Identify which cell holds the provided text, then report its (X, Y) central coordinate. 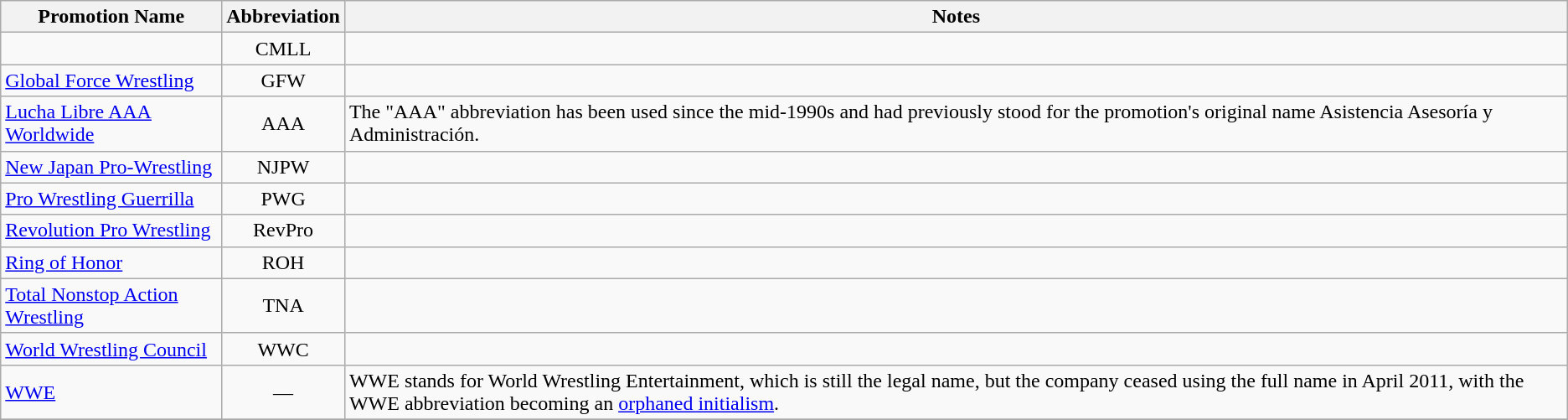
New Japan Pro-Wrestling (111, 167)
ROH (283, 262)
GFW (283, 80)
Promotion Name (111, 17)
World Wrestling Council (111, 349)
TNA (283, 305)
RevPro (283, 231)
Lucha Libre AAA Worldwide (111, 124)
Ring of Honor (111, 262)
NJPW (283, 167)
Pro Wrestling Guerrilla (111, 199)
Notes (956, 17)
CMLL (283, 49)
Global Force Wrestling (111, 80)
PWG (283, 199)
WWE (111, 392)
Revolution Pro Wrestling (111, 231)
WWC (283, 349)
AAA (283, 124)
Total Nonstop Action Wrestling (111, 305)
— (283, 392)
Abbreviation (283, 17)
